Return [x, y] of the center of cell containing provided text 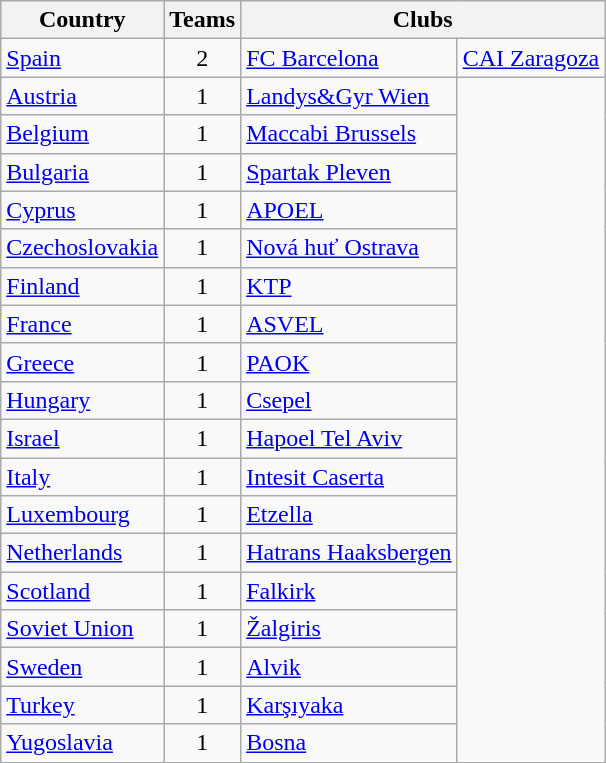
Israel [82, 438]
Alvik [350, 667]
Landys&Gyr Wien [350, 96]
2 [202, 58]
Falkirk [350, 591]
Karşıyaka [350, 705]
Netherlands [82, 553]
Turkey [82, 705]
Austria [82, 96]
Italy [82, 477]
Spain [82, 58]
Soviet Union [82, 629]
ASVEL [350, 324]
Greece [82, 362]
Hungary [82, 400]
Nová huť Ostrava [350, 248]
Žalgiris [350, 629]
Country [82, 20]
PAOK [350, 362]
Yugoslavia [82, 743]
Sweden [82, 667]
Intesit Caserta [350, 477]
Scotland [82, 591]
FC Barcelona [350, 58]
Hatrans Haaksbergen [350, 553]
APOEL [350, 210]
Bulgaria [82, 172]
Luxembourg [82, 515]
Czechoslovakia [82, 248]
Etzella [350, 515]
Hapoel Tel Aviv [350, 438]
Clubs [423, 20]
CAI Zaragoza [531, 58]
KTP [350, 286]
Teams [202, 20]
Maccabi Brussels [350, 134]
Cyprus [82, 210]
Spartak Pleven [350, 172]
France [82, 324]
Csepel [350, 400]
Bosna [350, 743]
Finland [82, 286]
Belgium [82, 134]
